Search for the cell housing the specified text and yield its [X, Y] center coordinate. 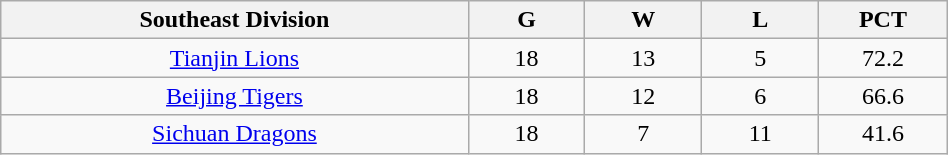
72.2 [884, 58]
6 [760, 96]
13 [644, 58]
G [526, 20]
Southeast Division [234, 20]
Beijing Tigers [234, 96]
PCT [884, 20]
W [644, 20]
41.6 [884, 134]
12 [644, 96]
66.6 [884, 96]
L [760, 20]
5 [760, 58]
Sichuan Dragons [234, 134]
11 [760, 134]
Tianjin Lions [234, 58]
7 [644, 134]
